Determine the [X, Y] coordinate at the center of the cell enclosing the given text.  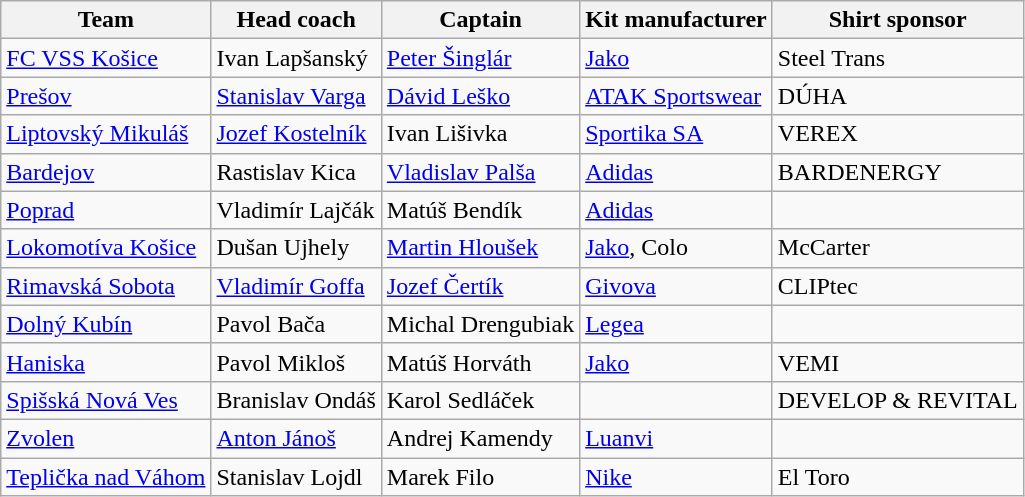
VEREX [898, 134]
Jozef Kostelník [296, 134]
Branislav Ondáš [296, 400]
Nike [676, 477]
Kit manufacturer [676, 20]
Matúš Bendík [480, 210]
Shirt sponsor [898, 20]
Legea [676, 324]
Teplička nad Váhom [106, 477]
Michal Drengubiak [480, 324]
Stanislav Varga [296, 96]
Vladimír Lajčák [296, 210]
Rimavská Sobota [106, 286]
FC VSS Košice [106, 58]
Luanvi [676, 438]
Prešov [106, 96]
Dolný Kubín [106, 324]
Team [106, 20]
Martin Hloušek [480, 248]
Matúš Horváth [480, 362]
Sportika SA [676, 134]
Lokomotíva Košice [106, 248]
DEVELOP & REVITAL [898, 400]
Jozef Čertík [480, 286]
Steel Trans [898, 58]
ATAK Sportswear [676, 96]
Dávid Leško [480, 96]
Jako, Colo [676, 248]
BARDENERGY [898, 172]
El Toro [898, 477]
Peter Šinglár [480, 58]
Spišská Nová Ves [106, 400]
Stanislav Lojdl [296, 477]
Haniska [106, 362]
Rastislav Kica [296, 172]
Pavol Bača [296, 324]
McCarter [898, 248]
DÚHA [898, 96]
Head coach [296, 20]
Andrej Kamendy [480, 438]
Pavol Mikloš [296, 362]
Anton Jánoš [296, 438]
Ivan Lapšanský [296, 58]
Vladislav Palša [480, 172]
CLIPtec [898, 286]
Poprad [106, 210]
Zvolen [106, 438]
Bardejov [106, 172]
Liptovský Mikuláš [106, 134]
Givova [676, 286]
Vladimír Goffa [296, 286]
VEMI [898, 362]
Marek Filo [480, 477]
Karol Sedláček [480, 400]
Dušan Ujhely [296, 248]
Captain [480, 20]
Ivan Lišivka [480, 134]
